Return the (X, Y) coordinate for the center point of the cell that contains the specified text.  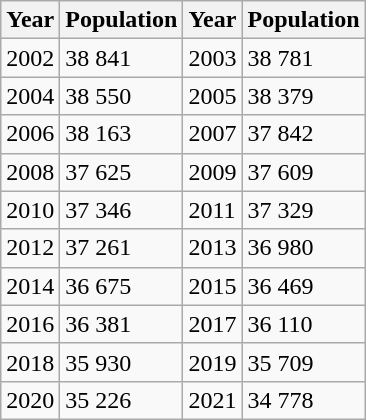
37 609 (304, 172)
2008 (30, 172)
34 778 (304, 400)
38 550 (122, 96)
2014 (30, 286)
2005 (212, 96)
37 346 (122, 210)
38 841 (122, 58)
2006 (30, 134)
38 163 (122, 134)
2002 (30, 58)
2010 (30, 210)
2017 (212, 324)
36 675 (122, 286)
2007 (212, 134)
37 329 (304, 210)
2016 (30, 324)
2012 (30, 248)
36 469 (304, 286)
2009 (212, 172)
2011 (212, 210)
35 226 (122, 400)
37 261 (122, 248)
36 110 (304, 324)
35 930 (122, 362)
2019 (212, 362)
2018 (30, 362)
36 381 (122, 324)
2003 (212, 58)
2015 (212, 286)
2013 (212, 248)
2004 (30, 96)
2020 (30, 400)
38 781 (304, 58)
2021 (212, 400)
36 980 (304, 248)
35 709 (304, 362)
37 842 (304, 134)
38 379 (304, 96)
37 625 (122, 172)
